Return [x, y] of the center of cell containing provided text 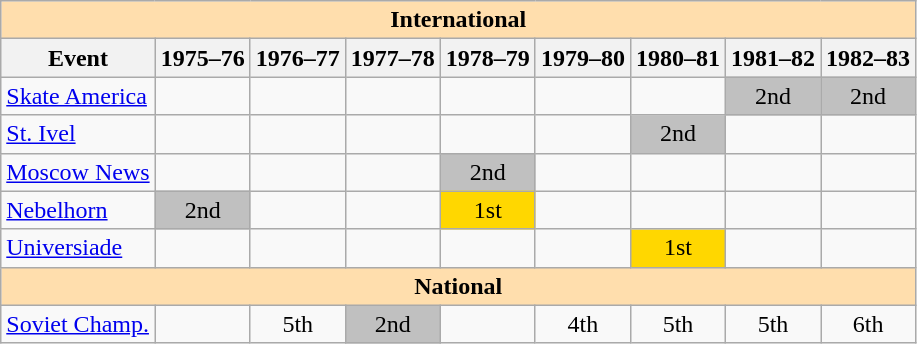
St. Ivel [78, 134]
Universiade [78, 248]
1978–79 [488, 58]
1980–81 [678, 58]
National [458, 286]
6th [868, 324]
Nebelhorn [78, 210]
1976–77 [298, 58]
1981–82 [774, 58]
1979–80 [582, 58]
1982–83 [868, 58]
Soviet Champ. [78, 324]
Skate America [78, 96]
Moscow News [78, 172]
4th [582, 324]
International [458, 20]
Event [78, 58]
1977–78 [392, 58]
1975–76 [202, 58]
